Find where the given text appears and provide that cell's center as (X, Y) coordinate. 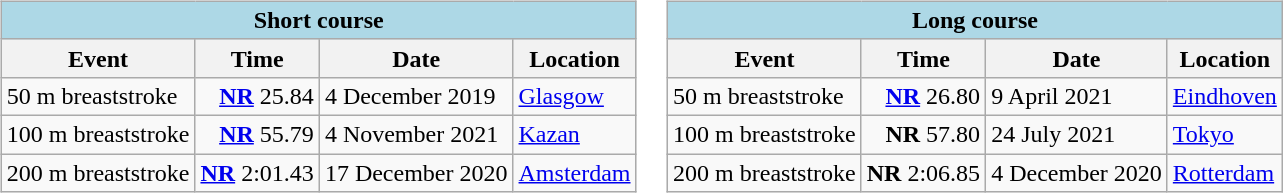
4 December 2020 (1077, 173)
4 December 2019 (416, 96)
17 December 2020 (416, 173)
NR 26.80 (923, 96)
NR 55.79 (257, 134)
Eindhoven (1224, 96)
NR 2:06.85 (923, 173)
Long course (976, 20)
NR 2:01.43 (257, 173)
Rotterdam (1224, 173)
NR 57.80 (923, 134)
Kazan (574, 134)
NR 25.84 (257, 96)
9 April 2021 (1077, 96)
24 July 2021 (1077, 134)
4 November 2021 (416, 134)
Short course (318, 20)
Glasgow (574, 96)
Amsterdam (574, 173)
Tokyo (1224, 134)
